Search for the cell housing the specified text and yield its (x, y) center coordinate. 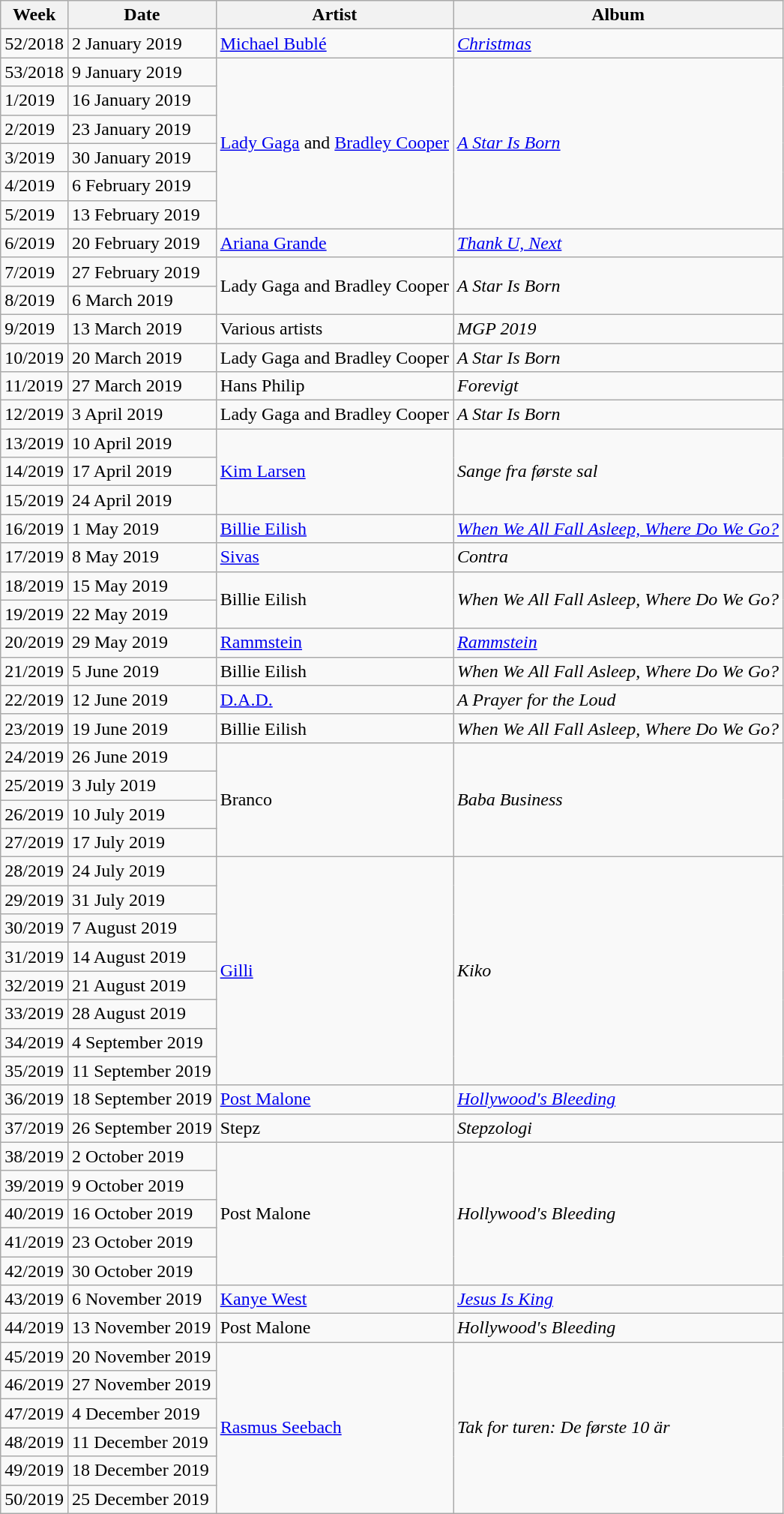
53/2018 (34, 72)
12/2019 (34, 415)
Various artists (334, 328)
Rasmus Seebach (334, 1428)
20 November 2019 (142, 1357)
19 June 2019 (142, 728)
6 February 2019 (142, 186)
13/2019 (34, 443)
13 February 2019 (142, 214)
Jesus Is King (618, 1300)
Week (34, 15)
6 March 2019 (142, 300)
16 January 2019 (142, 100)
17 July 2019 (142, 843)
D.A.D. (334, 700)
20 March 2019 (142, 358)
24 July 2019 (142, 871)
Kanye West (334, 1300)
Forevigt (618, 386)
2 October 2019 (142, 1156)
Stepzologi (618, 1128)
28/2019 (34, 871)
27 February 2019 (142, 271)
35/2019 (34, 1071)
29 May 2019 (142, 643)
32/2019 (34, 985)
27 November 2019 (142, 1385)
8 May 2019 (142, 557)
8/2019 (34, 300)
15/2019 (34, 500)
27/2019 (34, 843)
4/2019 (34, 186)
Contra (618, 557)
4 December 2019 (142, 1414)
6 November 2019 (142, 1300)
18/2019 (34, 586)
Gilli (334, 971)
26 September 2019 (142, 1128)
17 April 2019 (142, 472)
10 July 2019 (142, 814)
52/2018 (34, 43)
25/2019 (34, 785)
42/2019 (34, 1271)
11 September 2019 (142, 1071)
Kiko (618, 971)
31/2019 (34, 957)
34/2019 (34, 1042)
Ariana Grande (334, 243)
20/2019 (34, 643)
28 August 2019 (142, 1014)
33/2019 (34, 1014)
Christmas (618, 43)
50/2019 (34, 1499)
2 January 2019 (142, 43)
48/2019 (34, 1442)
18 September 2019 (142, 1099)
9/2019 (34, 328)
11 December 2019 (142, 1442)
24 April 2019 (142, 500)
22 May 2019 (142, 614)
20 February 2019 (142, 243)
37/2019 (34, 1128)
22/2019 (34, 700)
30/2019 (34, 928)
39/2019 (34, 1185)
Sange fra første sal (618, 472)
Album (618, 15)
23/2019 (34, 728)
Michael Bublé (334, 43)
13 March 2019 (142, 328)
2/2019 (34, 129)
17/2019 (34, 557)
24/2019 (34, 757)
5 June 2019 (142, 671)
18 December 2019 (142, 1471)
23 October 2019 (142, 1242)
29/2019 (34, 900)
MGP 2019 (618, 328)
47/2019 (34, 1414)
Kim Larsen (334, 472)
45/2019 (34, 1357)
10 April 2019 (142, 443)
21/2019 (34, 671)
13 November 2019 (142, 1328)
4 September 2019 (142, 1042)
36/2019 (34, 1099)
15 May 2019 (142, 586)
1 May 2019 (142, 529)
41/2019 (34, 1242)
46/2019 (34, 1385)
3 July 2019 (142, 785)
A Prayer for the Loud (618, 700)
25 December 2019 (142, 1499)
Sivas (334, 557)
14/2019 (34, 472)
27 March 2019 (142, 386)
49/2019 (34, 1471)
38/2019 (34, 1156)
Thank U, Next (618, 243)
26 June 2019 (142, 757)
14 August 2019 (142, 957)
31 July 2019 (142, 900)
10/2019 (34, 358)
3/2019 (34, 157)
23 January 2019 (142, 129)
16 October 2019 (142, 1213)
21 August 2019 (142, 985)
6/2019 (34, 243)
Branco (334, 799)
11/2019 (34, 386)
7/2019 (34, 271)
44/2019 (34, 1328)
Hans Philip (334, 386)
Date (142, 15)
7 August 2019 (142, 928)
12 June 2019 (142, 700)
30 October 2019 (142, 1271)
43/2019 (34, 1300)
16/2019 (34, 529)
3 April 2019 (142, 415)
40/2019 (34, 1213)
5/2019 (34, 214)
30 January 2019 (142, 157)
Artist (334, 15)
9 October 2019 (142, 1185)
19/2019 (34, 614)
Baba Business (618, 799)
9 January 2019 (142, 72)
26/2019 (34, 814)
Tak for turen: De første 10 är (618, 1428)
Stepz (334, 1128)
1/2019 (34, 100)
